Locate the cell with the specified text and output its [X, Y] center coordinate. 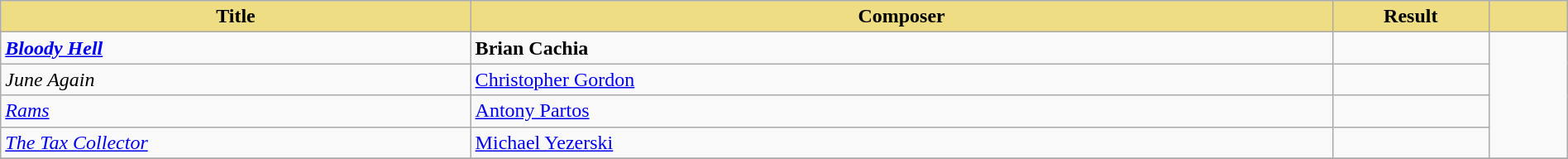
Bloody Hell [236, 48]
Brian Cachia [901, 48]
June Again [236, 79]
Antony Partos [901, 111]
Composer [901, 17]
Christopher Gordon [901, 79]
The Tax Collector [236, 142]
Michael Yezerski [901, 142]
Title [236, 17]
Result [1411, 17]
Rams [236, 111]
